Return the (X, Y) coordinate for the center point of the cell that contains the specified text.  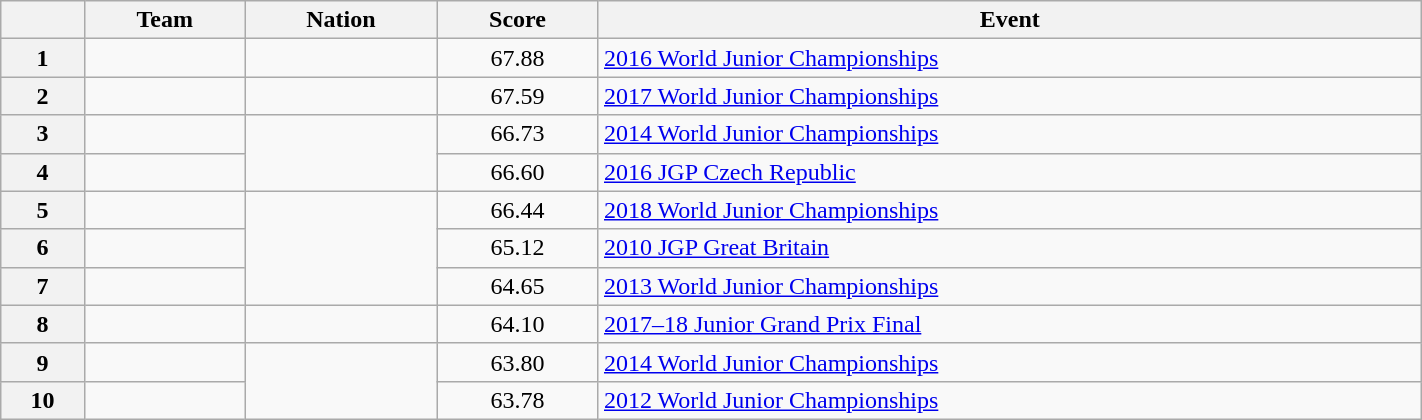
Nation (341, 20)
4 (43, 172)
2012 World Junior Championships (1010, 400)
2016 World Junior Championships (1010, 58)
5 (43, 210)
63.78 (518, 400)
67.59 (518, 96)
64.65 (518, 286)
8 (43, 324)
10 (43, 400)
65.12 (518, 248)
2 (43, 96)
66.44 (518, 210)
64.10 (518, 324)
6 (43, 248)
66.60 (518, 172)
63.80 (518, 362)
2016 JGP Czech Republic (1010, 172)
2017 World Junior Championships (1010, 96)
2017–18 Junior Grand Prix Final (1010, 324)
3 (43, 134)
2010 JGP Great Britain (1010, 248)
7 (43, 286)
Event (1010, 20)
9 (43, 362)
2013 World Junior Championships (1010, 286)
1 (43, 58)
Score (518, 20)
Team (164, 20)
2018 World Junior Championships (1010, 210)
67.88 (518, 58)
66.73 (518, 134)
